Output the [X, Y] coordinate of the center of the cell containing the given text.  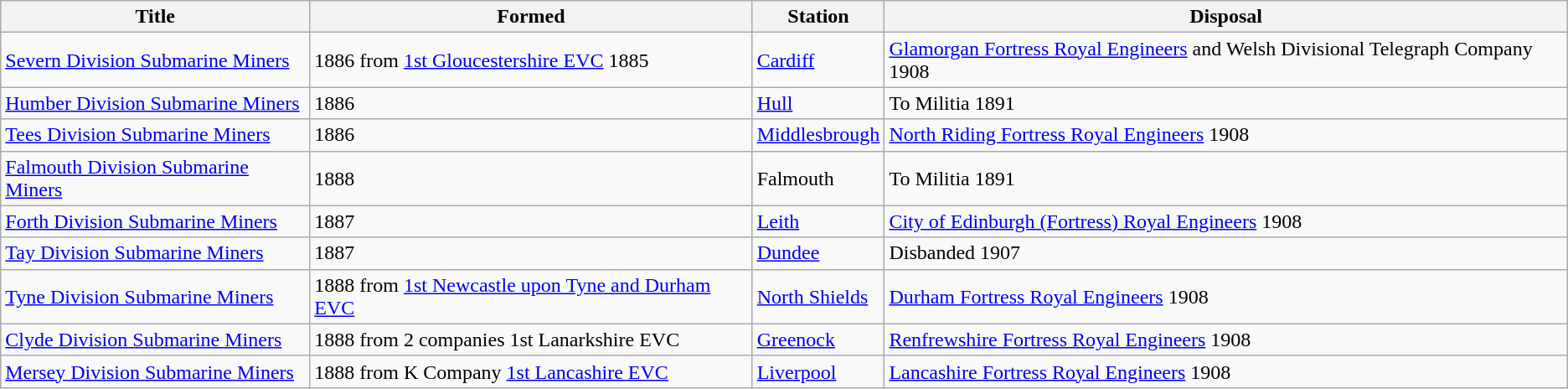
Greenock [818, 340]
Leith [818, 221]
1888 from 2 companies 1st Lanarkshire EVC [531, 340]
1888 from K Company 1st Lancashire EVC [531, 371]
Title [156, 17]
Lancashire Fortress Royal Engineers 1908 [1226, 371]
Renfrewshire Fortress Royal Engineers 1908 [1226, 340]
Station [818, 17]
North Shields [818, 297]
Middlesbrough [818, 135]
Clyde Division Submarine Miners [156, 340]
Falmouth [818, 178]
City of Edinburgh (Fortress) Royal Engineers 1908 [1226, 221]
Durham Fortress Royal Engineers 1908 [1226, 297]
Forth Division Submarine Miners [156, 221]
Falmouth Division Submarine Miners [156, 178]
Tay Division Submarine Miners [156, 253]
1886 from 1st Gloucestershire EVC 1885 [531, 60]
Hull [818, 103]
Disbanded 1907 [1226, 253]
1888 from 1st Newcastle upon Tyne and Durham EVC [531, 297]
North Riding Fortress Royal Engineers 1908 [1226, 135]
Formed [531, 17]
Cardiff [818, 60]
Severn Division Submarine Miners [156, 60]
Humber Division Submarine Miners [156, 103]
1888 [531, 178]
Tyne Division Submarine Miners [156, 297]
Disposal [1226, 17]
Dundee [818, 253]
Glamorgan Fortress Royal Engineers and Welsh Divisional Telegraph Company 1908 [1226, 60]
Liverpool [818, 371]
Mersey Division Submarine Miners [156, 371]
Tees Division Submarine Miners [156, 135]
